For the text-containing cell, return its midpoint in (X, Y) coordinate format. 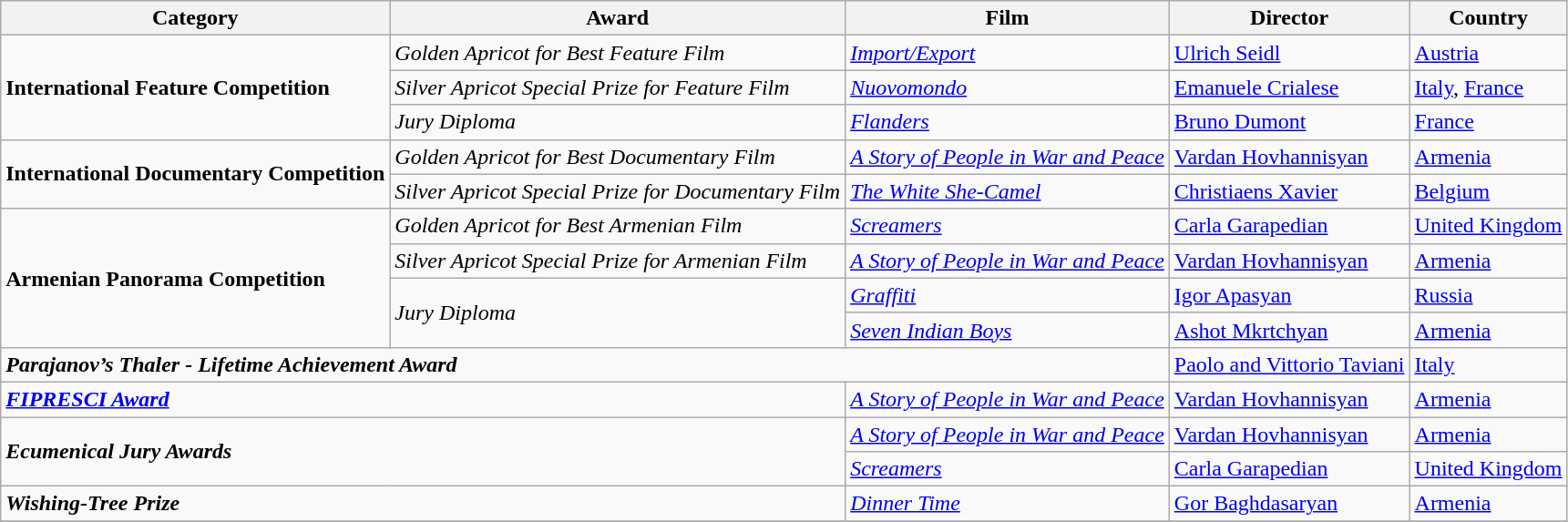
Dinner Time (1008, 504)
Director (1289, 18)
International Feature Competition (195, 87)
Golden Apricot for Best Armenian Film (618, 226)
Award (618, 18)
Country (1489, 18)
Category (195, 18)
Nuovomondo (1008, 87)
Silver Apricot Special Prize for Armenian Film (618, 261)
Parajanov’s Thaler - Lifetime Achievement Award (585, 364)
FIPRESCI Award (423, 399)
Armenian Panorama Competition (195, 278)
Russia (1489, 295)
Silver Apricot Special Prize for Documentary Film (618, 191)
Belgium (1489, 191)
International Documentary Competition (195, 174)
Golden Apricot for Best Feature Film (618, 53)
Seven Indian Boys (1008, 330)
Gor Baghdasaryan (1289, 504)
Silver Apricot Special Prize for Feature Film (618, 87)
Italy (1489, 364)
Ulrich Seidl (1289, 53)
France (1489, 122)
Golden Apricot for Best Documentary Film (618, 157)
Italy, France (1489, 87)
Ecumenical Jury Awards (423, 452)
Import/Export (1008, 53)
Igor Apasyan (1289, 295)
The White She-Camel (1008, 191)
Flanders (1008, 122)
Austria (1489, 53)
Wishing-Tree Prize (423, 504)
Film (1008, 18)
Paolo and Vittorio Taviani (1289, 364)
Graffiti (1008, 295)
Bruno Dumont (1289, 122)
Ashot Mkrtchyan (1289, 330)
Christiaens Xavier (1289, 191)
Emanuele Crialese (1289, 87)
